Determine the [X, Y] coordinate at the center of the cell enclosing the given text.  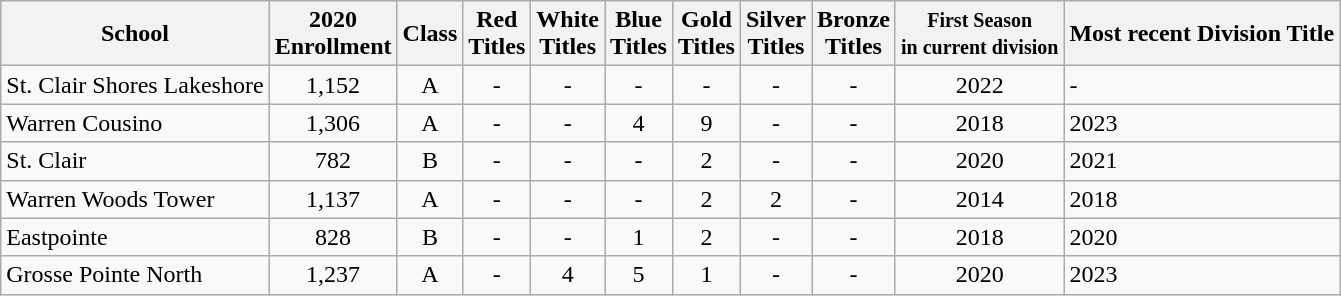
9 [706, 123]
Grosse Pointe North [135, 275]
BronzeTitles [854, 34]
Blue Titles [639, 34]
1,137 [333, 199]
1,237 [333, 275]
Silver Titles [776, 34]
2020 Enrollment [333, 34]
2021 [1202, 161]
Warren Cousino [135, 123]
WhiteTitles [568, 34]
782 [333, 161]
RedTitles [497, 34]
St. Clair Shores Lakeshore [135, 85]
2022 [979, 85]
Eastpointe [135, 237]
First Season in current division [979, 34]
Most recent Division Title [1202, 34]
1,306 [333, 123]
School [135, 34]
Warren Woods Tower [135, 199]
5 [639, 275]
1,152 [333, 85]
2014 [979, 199]
Gold Titles [706, 34]
828 [333, 237]
Class [430, 34]
St. Clair [135, 161]
